Output the (X, Y) coordinate of the center of the cell containing the given text.  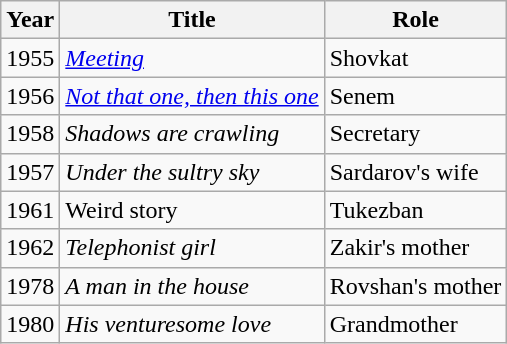
Sardarov's wife (416, 172)
Under the sultry sky (192, 172)
1958 (30, 134)
Role (416, 20)
1956 (30, 96)
Grandmother (416, 324)
Year (30, 20)
Shadows are crawling (192, 134)
A man in the house (192, 286)
Meeting (192, 58)
Not that one, then this one (192, 96)
Title (192, 20)
1955 (30, 58)
1961 (30, 210)
1962 (30, 248)
1978 (30, 286)
1957 (30, 172)
Tukezban (416, 210)
Telephonist girl (192, 248)
Zakir's mother (416, 248)
Rovshan's mother (416, 286)
His venturesome love (192, 324)
Weird story (192, 210)
Secretary (416, 134)
1980 (30, 324)
Shovkat (416, 58)
Senem (416, 96)
